Extract the [x, y] coordinate from the center of the cell holding the provided text.  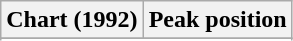
Peak position [218, 20]
Chart (1992) [72, 20]
